Provide the [X, Y] coordinate of the cell's center where the given text is located.  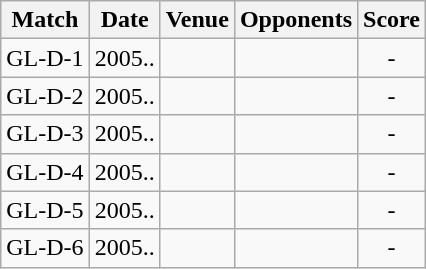
GL-D-5 [45, 210]
GL-D-1 [45, 58]
Venue [197, 20]
GL-D-4 [45, 172]
Score [392, 20]
Opponents [296, 20]
GL-D-2 [45, 96]
Match [45, 20]
Date [124, 20]
GL-D-3 [45, 134]
GL-D-6 [45, 248]
